Provide the (x, y) coordinate of the cell's center where the given text is located.  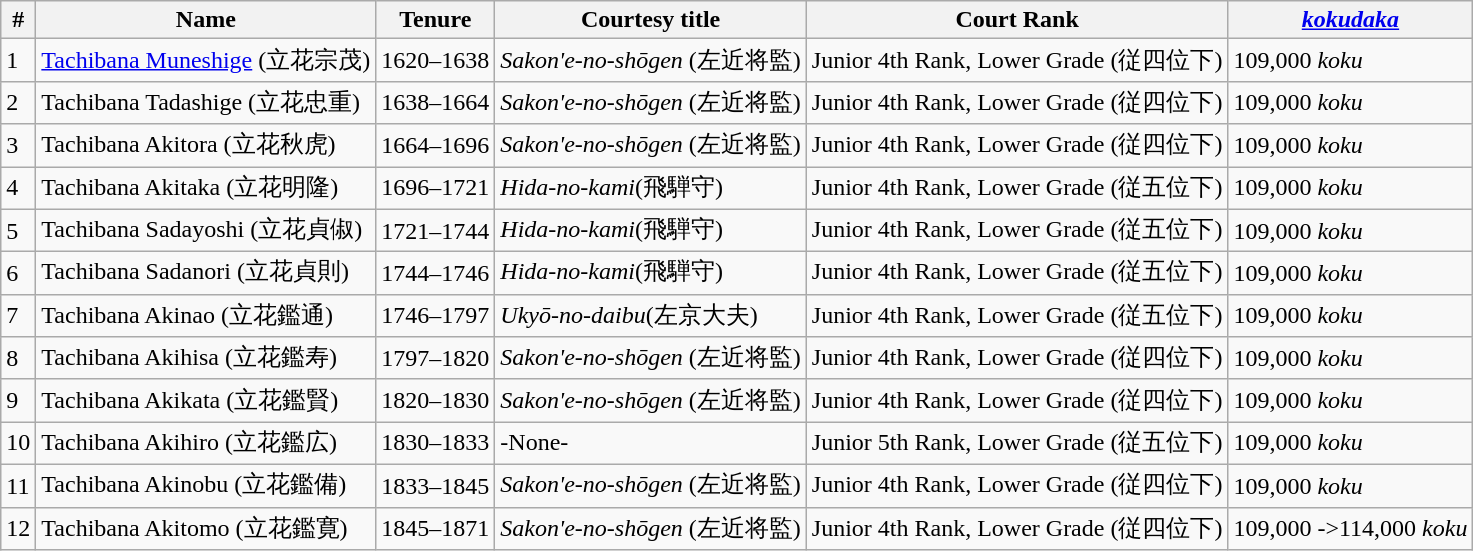
Junior 5th Rank, Lower Grade (従五位下) (1017, 444)
1620–1638 (436, 60)
5 (18, 230)
Tachibana Akihisa (立花鑑寿) (206, 358)
10 (18, 444)
Tachibana Muneshige (立花宗茂) (206, 60)
1830–1833 (436, 444)
Tachibana Akitomo (立花鑑寛) (206, 528)
2 (18, 102)
Tachibana Akinobu (立花鑑備) (206, 486)
1746–1797 (436, 316)
Name (206, 20)
1845–1871 (436, 528)
Tenure (436, 20)
Tachibana Akitora (立花秋虎) (206, 146)
109,000 ->114,000 koku (1350, 528)
Tachibana Sadayoshi (立花貞俶) (206, 230)
Tachibana Akikata (立花鑑賢) (206, 400)
# (18, 20)
1664–1696 (436, 146)
1833–1845 (436, 486)
Tachibana Akinao (立花鑑通) (206, 316)
Ukyō-no-daibu(左京大夫) (650, 316)
8 (18, 358)
1744–1746 (436, 274)
7 (18, 316)
11 (18, 486)
Tachibana Akihiro (立花鑑広) (206, 444)
-None- (650, 444)
4 (18, 188)
1820–1830 (436, 400)
12 (18, 528)
Tachibana Sadanori (立花貞則) (206, 274)
9 (18, 400)
1 (18, 60)
Tachibana Tadashige (立花忠重) (206, 102)
3 (18, 146)
1696–1721 (436, 188)
1638–1664 (436, 102)
6 (18, 274)
Courtesy title (650, 20)
Tachibana Akitaka (立花明隆) (206, 188)
Court Rank (1017, 20)
kokudaka (1350, 20)
1797–1820 (436, 358)
1721–1744 (436, 230)
